Output the [X, Y] coordinate of the center of the cell containing the given text.  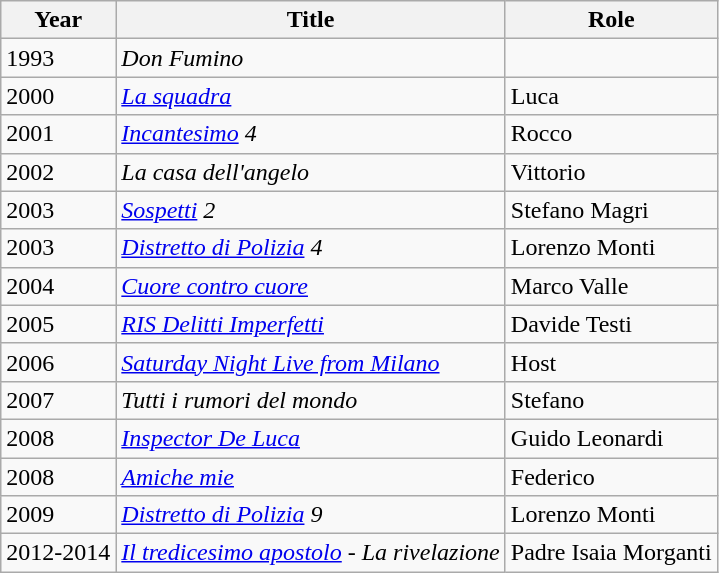
Distretto di Polizia 9 [310, 515]
Federico [611, 477]
1993 [58, 58]
Sospetti 2 [310, 210]
2012-2014 [58, 553]
Rocco [611, 134]
Incantesimo 4 [310, 134]
2005 [58, 324]
Stefano [611, 400]
2007 [58, 400]
Tutti i rumori del mondo [310, 400]
Distretto di Polizia 4 [310, 248]
2009 [58, 515]
2002 [58, 172]
La casa dell'angelo [310, 172]
RIS Delitti Imperfetti [310, 324]
Inspector De Luca [310, 438]
Marco Valle [611, 286]
Don Fumino [310, 58]
Il tredicesimo apostolo - La rivelazione [310, 553]
Host [611, 362]
Davide Testi [611, 324]
Amiche mie [310, 477]
2000 [58, 96]
2001 [58, 134]
Title [310, 20]
Luca [611, 96]
Saturday Night Live from Milano [310, 362]
Year [58, 20]
2004 [58, 286]
Role [611, 20]
Vittorio [611, 172]
Guido Leonardi [611, 438]
Cuore contro cuore [310, 286]
Padre Isaia Morganti [611, 553]
Stefano Magri [611, 210]
La squadra [310, 96]
2006 [58, 362]
